Determine the [x, y] coordinate at the center of the cell enclosing the given text.  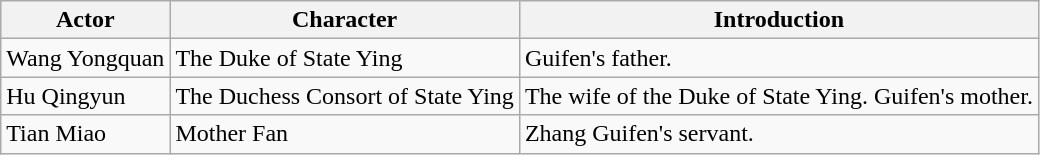
Guifen's father. [778, 58]
Actor [86, 20]
The Duchess Consort of State Ying [344, 96]
Tian Miao [86, 134]
Character [344, 20]
Mother Fan [344, 134]
Zhang Guifen's servant. [778, 134]
The wife of the Duke of State Ying. Guifen's mother. [778, 96]
The Duke of State Ying [344, 58]
Hu Qingyun [86, 96]
Wang Yongquan [86, 58]
Introduction [778, 20]
